Determine the (X, Y) coordinate at the center of the cell enclosing the given text.  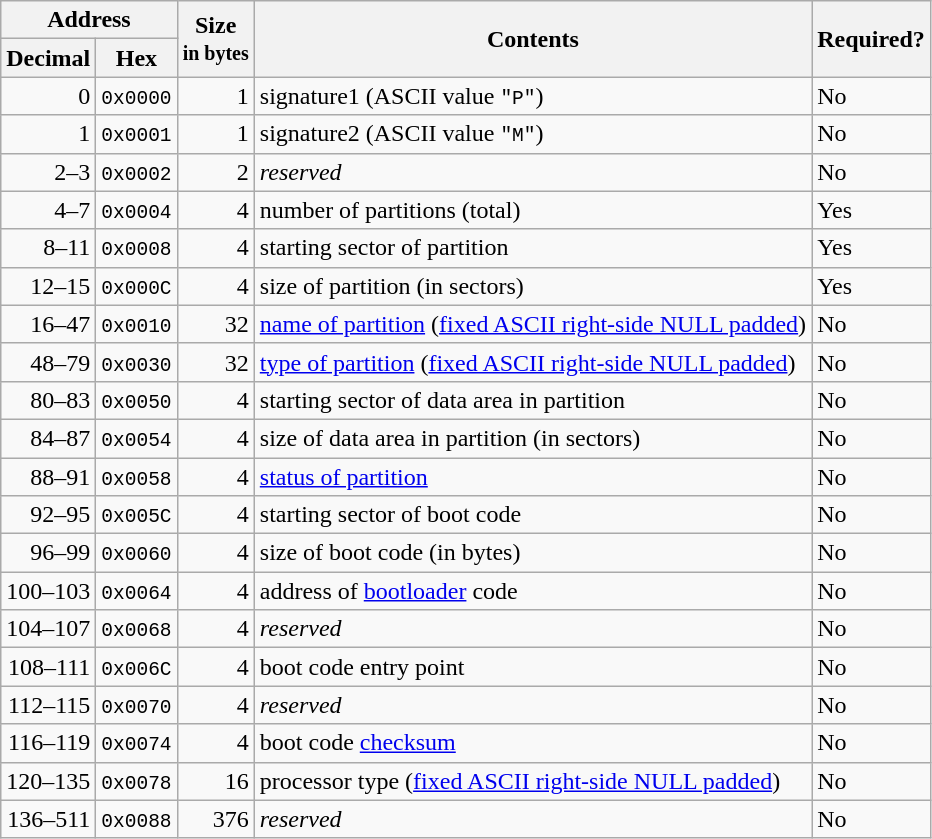
0x0058 (136, 477)
0x0060 (136, 553)
size of boot code (in bytes) (532, 553)
112–115 (48, 705)
starting sector of data area in partition (532, 400)
0x0000 (136, 96)
0x0030 (136, 362)
16 (216, 781)
0x0078 (136, 781)
boot code checksum (532, 743)
processor type (fixed ASCII right-side NULL padded) (532, 781)
0x0004 (136, 210)
0x006C (136, 667)
0x0064 (136, 591)
96–99 (48, 553)
136–511 (48, 819)
16–47 (48, 324)
status of partition (532, 477)
starting sector of partition (532, 248)
signature1 (ASCII value "P") (532, 96)
Decimal (48, 58)
12–15 (48, 286)
84–87 (48, 438)
0x0008 (136, 248)
0x0070 (136, 705)
number of partitions (total) (532, 210)
signature2 (ASCII value "M") (532, 134)
0x0054 (136, 438)
48–79 (48, 362)
8–11 (48, 248)
0x0068 (136, 629)
address of bootloader code (532, 591)
0x0074 (136, 743)
Required? (872, 39)
0x0001 (136, 134)
80–83 (48, 400)
2 (216, 172)
88–91 (48, 477)
boot code entry point (532, 667)
116–119 (48, 743)
2–3 (48, 172)
0x0050 (136, 400)
starting sector of boot code (532, 515)
Sizein bytes (216, 39)
100–103 (48, 591)
Contents (532, 39)
4–7 (48, 210)
name of partition (fixed ASCII right-side NULL padded) (532, 324)
108–111 (48, 667)
92–95 (48, 515)
0x0088 (136, 819)
0x0010 (136, 324)
0x0002 (136, 172)
0 (48, 96)
type of partition (fixed ASCII right-side NULL padded) (532, 362)
Hex (136, 58)
104–107 (48, 629)
0x005C (136, 515)
size of data area in partition (in sectors) (532, 438)
Address (89, 20)
120–135 (48, 781)
0x000C (136, 286)
376 (216, 819)
size of partition (in sectors) (532, 286)
